Determine the (X, Y) coordinate at the center of the cell enclosing the given text.  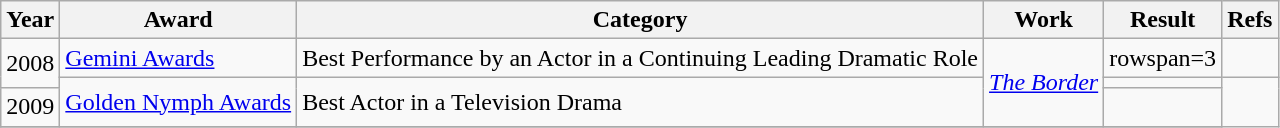
Golden Nymph Awards (178, 102)
Refs (1250, 20)
Work (1044, 20)
Best Performance by an Actor in a Continuing Leading Dramatic Role (640, 58)
Result (1163, 20)
Best Actor in a Television Drama (640, 102)
Gemini Awards (178, 58)
2008 (30, 64)
Category (640, 20)
The Border (1044, 82)
2009 (30, 107)
Year (30, 20)
rowspan=3 (1163, 58)
Award (178, 20)
